Extract the [X, Y] coordinate from the center of the cell holding the provided text.  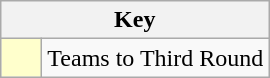
Key [135, 20]
Teams to Third Round [156, 58]
